Capture the cell that displays the provided text and extract its [X, Y] central coordinate. 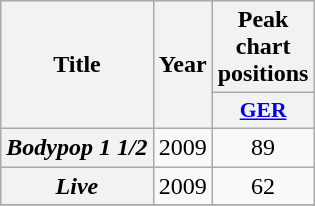
Title [77, 65]
GER [263, 111]
Live [77, 185]
Year [182, 65]
89 [263, 147]
Peak chart positions [263, 47]
Bodypop 1 1/2 [77, 147]
62 [263, 185]
